Identify which cell holds the provided text, then report its (X, Y) central coordinate. 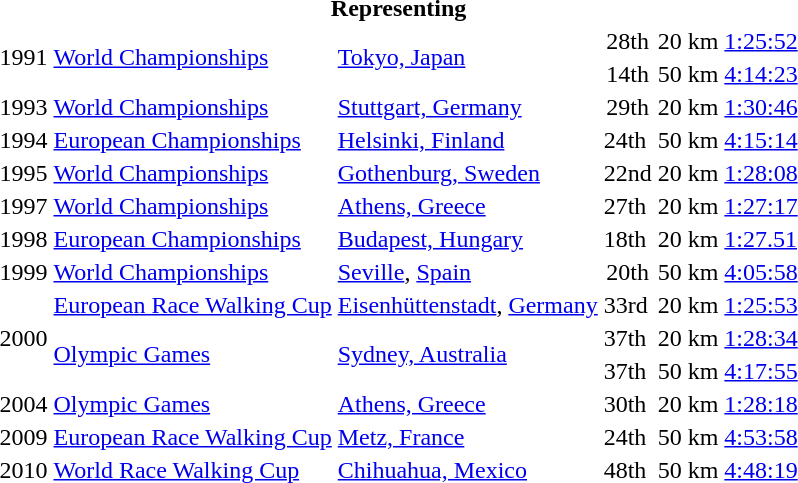
28th (628, 41)
Tokyo, Japan (468, 58)
30th (628, 404)
22nd (628, 173)
33rd (628, 305)
27th (628, 206)
29th (628, 107)
Seville, Spain (468, 272)
18th (628, 239)
Eisenhüttenstadt, Germany (468, 305)
Stuttgart, Germany (468, 107)
Sydney, Australia (468, 354)
14th (628, 74)
Budapest, Hungary (468, 239)
Helsinki, Finland (468, 140)
Metz, France (468, 437)
Gothenburg, Sweden (468, 173)
20th (628, 272)
